Provide the (X, Y) coordinate of the cell's center where the given text is located.  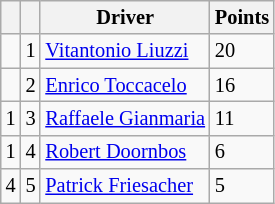
6 (242, 152)
2 (31, 85)
Points (242, 17)
Robert Doornbos (125, 152)
Raffaele Gianmaria (125, 118)
11 (242, 118)
Vitantonio Liuzzi (125, 51)
16 (242, 85)
Patrick Friesacher (125, 186)
3 (31, 118)
Driver (125, 17)
Enrico Toccacelo (125, 85)
20 (242, 51)
